Detect which cell encompasses the target text, then output its [x, y] center coordinate. 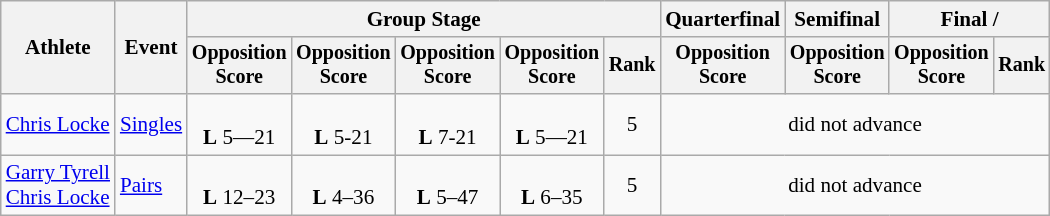
Event [151, 48]
L 7-21 [448, 124]
L 5-21 [343, 124]
L 6–35 [552, 186]
Semifinal [837, 18]
Pairs [151, 186]
Garry TyrellChris Locke [58, 186]
Athlete [58, 48]
Group Stage [424, 18]
Final / [969, 18]
L 12–23 [239, 186]
Chris Locke [58, 124]
Quarterfinal [722, 18]
L 4–36 [343, 186]
Singles [151, 124]
L 5–47 [448, 186]
